Return the (X, Y) coordinate for the center point of the cell that contains the specified text.  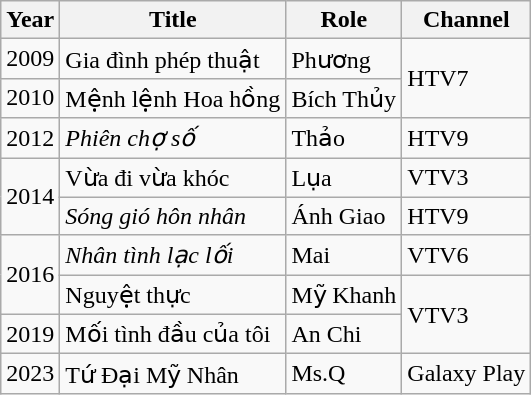
2009 (30, 59)
Mai (344, 255)
Role (344, 20)
2016 (30, 274)
Ánh Giao (344, 216)
Nhân tình lạc lối (173, 255)
Channel (466, 20)
Galaxy Play (466, 374)
Gia đình phép thuật (173, 59)
2014 (30, 197)
HTV7 (466, 78)
Mệnh lệnh Hoa hồng (173, 98)
Vừa đi vừa khóc (173, 178)
Title (173, 20)
2012 (30, 138)
Bích Thủy (344, 98)
Sóng gió hôn nhân (173, 216)
Year (30, 20)
2010 (30, 98)
Nguyệt thực (173, 295)
Phương (344, 59)
An Chi (344, 334)
Mối tình đầu của tôi (173, 334)
VTV6 (466, 255)
2019 (30, 334)
Ms.Q (344, 374)
Thảo (344, 138)
2023 (30, 374)
Mỹ Khanh (344, 295)
Tứ Đại Mỹ Nhân (173, 374)
Lụa (344, 178)
Phiên chợ số (173, 138)
